Return the (x, y) coordinate for the center point of the cell that contains the specified text.  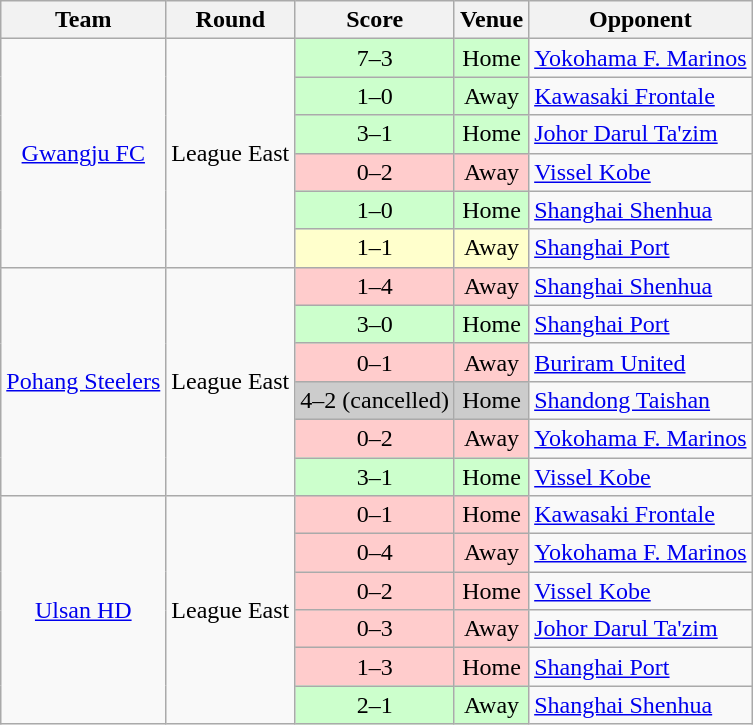
Ulsan HD (84, 610)
1–3 (375, 667)
Shandong Taishan (640, 400)
2–1 (375, 705)
Team (84, 20)
Opponent (640, 20)
Venue (491, 20)
Round (230, 20)
Buriram United (640, 362)
0–3 (375, 629)
Score (375, 20)
1–1 (375, 248)
3–0 (375, 324)
0–4 (375, 553)
7–3 (375, 58)
4–2 (cancelled) (375, 400)
Gwangju FC (84, 153)
1–4 (375, 286)
Pohang Steelers (84, 381)
